Extract the [X, Y] coordinate from the center of the cell holding the provided text.  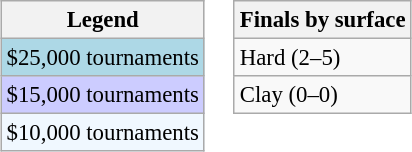
$25,000 tournaments [102, 58]
$15,000 tournaments [102, 95]
$10,000 tournaments [102, 133]
Finals by surface [322, 20]
Hard (2–5) [322, 58]
Legend [102, 20]
Clay (0–0) [322, 95]
